Extract the [x, y] coordinate from the center of the cell holding the provided text.  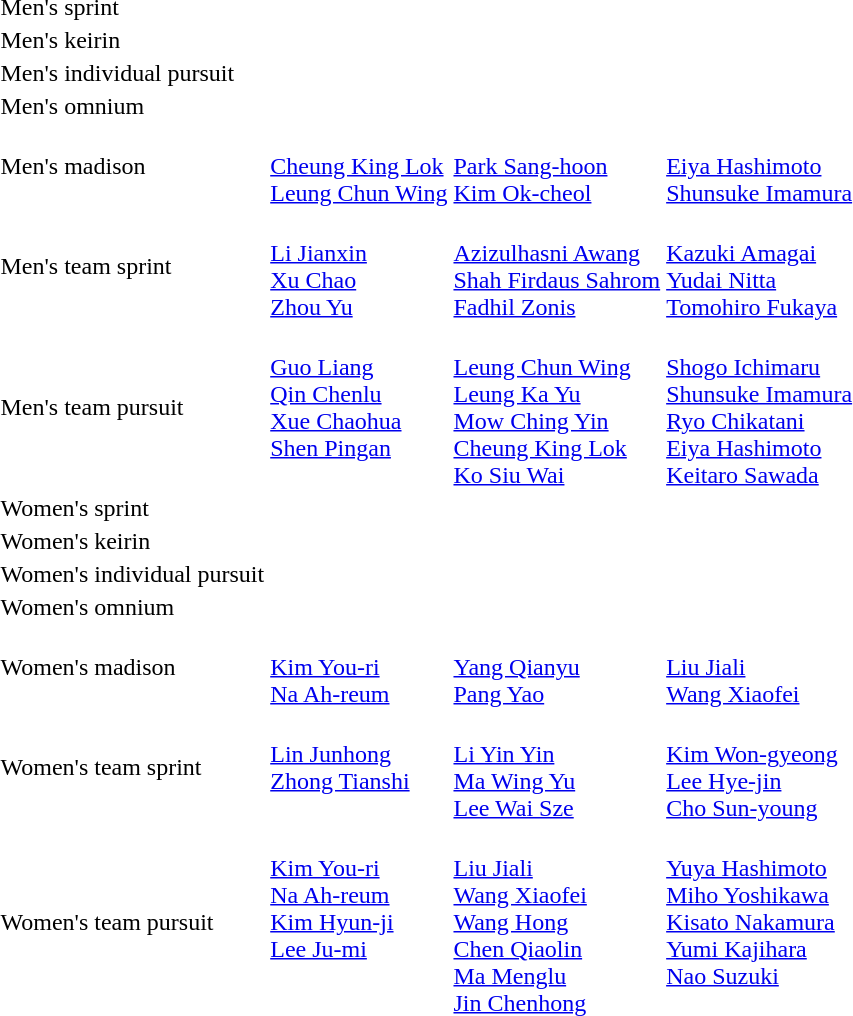
Cheung King LokLeung Chun Wing [359, 166]
Park Sang-hoonKim Ok-cheol [557, 166]
Yang QianyuPang Yao [557, 667]
Guo LiangQin ChenluXue ChaohuaShen Pingan [359, 408]
Li Yin YinMa Wing YuLee Wai Sze [557, 768]
Azizulhasni AwangShah Firdaus SahromFadhil Zonis [557, 266]
Li JianxinXu ChaoZhou Yu [359, 266]
Leung Chun WingLeung Ka YuMow Ching YinCheung King LokKo Siu Wai [557, 408]
Lin JunhongZhong Tianshi [359, 768]
Kim You-riNa Ah-reum [359, 667]
